Locate the cell with the specified text and output its (X, Y) center coordinate. 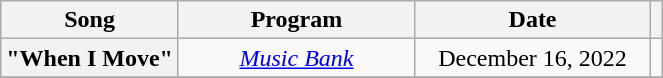
Program (296, 20)
"When I Move" (90, 58)
December 16, 2022 (533, 58)
Date (533, 20)
Song (90, 20)
Music Bank (296, 58)
